Identify which cell holds the provided text, then report its [X, Y] central coordinate. 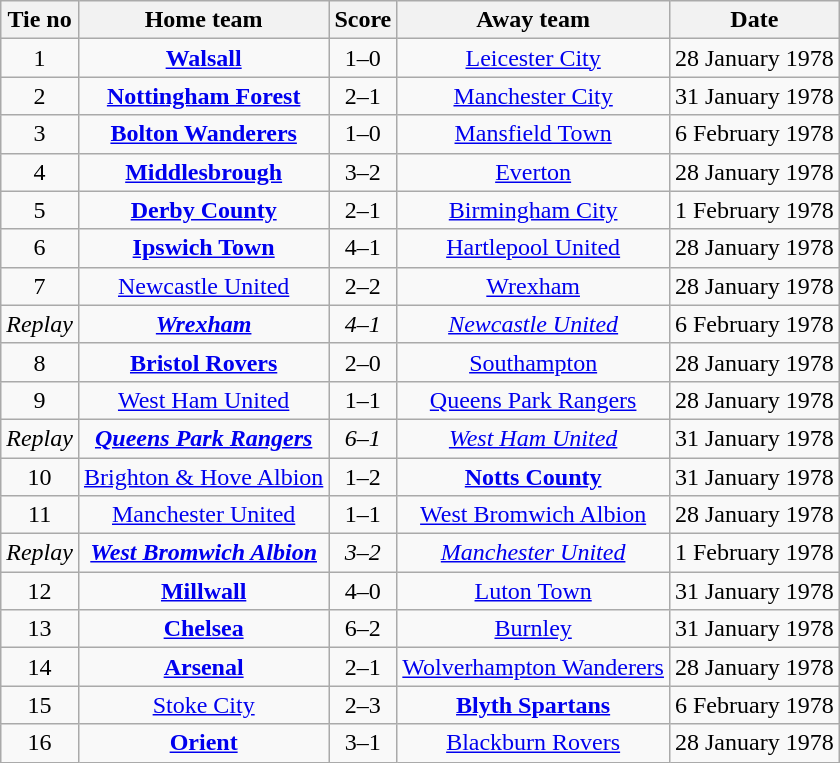
3 [40, 134]
4–0 [363, 591]
12 [40, 591]
14 [40, 667]
Blackburn Rovers [534, 743]
Wolverhampton Wanderers [534, 667]
2–0 [363, 362]
Chelsea [203, 629]
Date [754, 20]
Middlesbrough [203, 172]
16 [40, 743]
10 [40, 477]
1 [40, 58]
Millwall [203, 591]
Bristol Rovers [203, 362]
4 [40, 172]
Luton Town [534, 591]
Derby County [203, 210]
3–1 [363, 743]
9 [40, 400]
Nottingham Forest [203, 96]
Hartlepool United [534, 248]
Bolton Wanderers [203, 134]
6–2 [363, 629]
Stoke City [203, 705]
Away team [534, 20]
13 [40, 629]
Southampton [534, 362]
6–1 [363, 438]
7 [40, 286]
Brighton & Hove Albion [203, 477]
Score [363, 20]
Notts County [534, 477]
Everton [534, 172]
Leicester City [534, 58]
Mansfield Town [534, 134]
Arsenal [203, 667]
15 [40, 705]
2–3 [363, 705]
11 [40, 515]
Burnley [534, 629]
5 [40, 210]
2–2 [363, 286]
Home team [203, 20]
Blyth Spartans [534, 705]
Orient [203, 743]
2 [40, 96]
1–2 [363, 477]
Tie no [40, 20]
6 [40, 248]
8 [40, 362]
Birmingham City [534, 210]
Manchester City [534, 96]
Walsall [203, 58]
Ipswich Town [203, 248]
